Identify which cell holds the provided text, then report its (x, y) central coordinate. 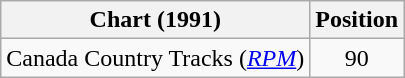
Chart (1991) (156, 20)
90 (357, 58)
Canada Country Tracks (RPM) (156, 58)
Position (357, 20)
